Provide the (x, y) coordinate of the cell's center where the given text is located.  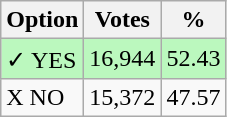
% (194, 20)
X NO (42, 97)
16,944 (122, 59)
Votes (122, 20)
52.43 (194, 59)
Option (42, 20)
15,372 (122, 97)
47.57 (194, 97)
✓ YES (42, 59)
